Extract the (x, y) coordinate from the center of the cell holding the provided text.  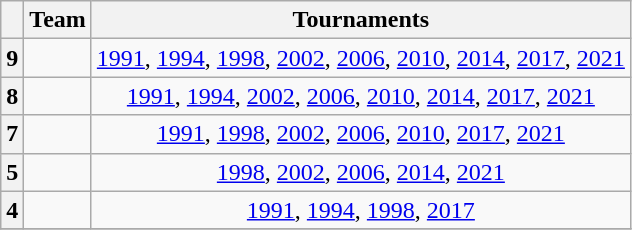
Tournaments (360, 20)
1991, 1994, 2002, 2006, 2010, 2014, 2017, 2021 (360, 96)
4 (12, 210)
7 (12, 134)
8 (12, 96)
1998, 2002, 2006, 2014, 2021 (360, 172)
1991, 1998, 2002, 2006, 2010, 2017, 2021 (360, 134)
1991, 1994, 1998, 2017 (360, 210)
9 (12, 58)
5 (12, 172)
Team (58, 20)
1991, 1994, 1998, 2002, 2006, 2010, 2014, 2017, 2021 (360, 58)
